Determine the (x, y) coordinate at the center of the cell enclosing the given text.  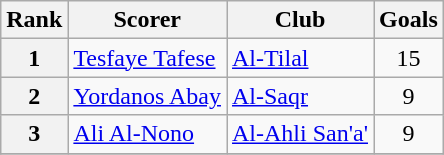
1 (34, 58)
Goals (409, 20)
Ali Al-Nono (148, 134)
3 (34, 134)
Al-Ahli San'a' (300, 134)
Al-Saqr (300, 96)
Tesfaye Tafese (148, 58)
Rank (34, 20)
Yordanos Abay (148, 96)
Al-Tilal (300, 58)
15 (409, 58)
2 (34, 96)
Scorer (148, 20)
Club (300, 20)
